For the text-containing cell, return its midpoint in (x, y) coordinate format. 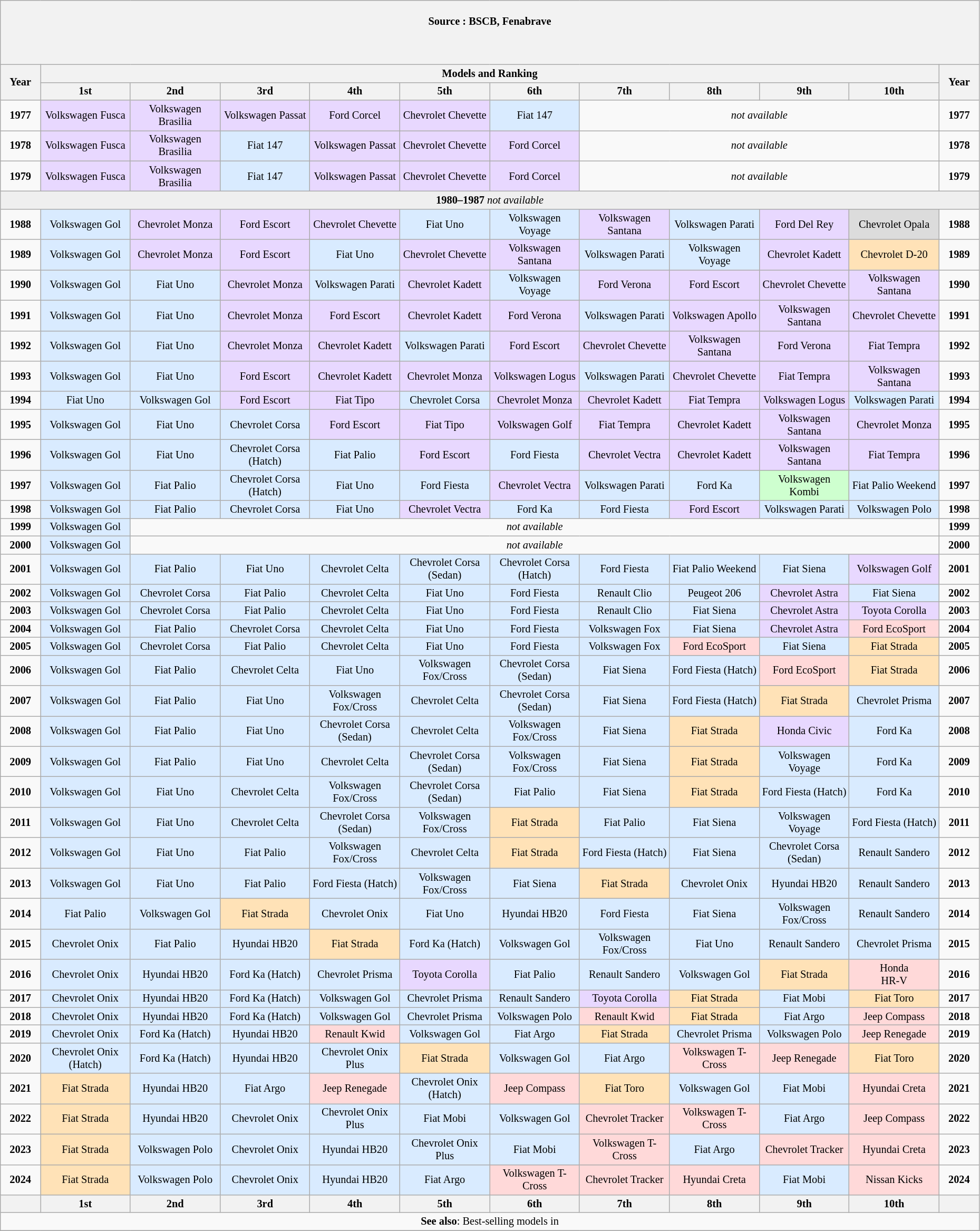
Chevrolet D-20 (894, 255)
See also: Best-selling models in (490, 1222)
Volkswagen Kombi (804, 485)
Volkswagen Apollo (714, 315)
Chevrolet Opala (894, 225)
Honda HR-V (894, 975)
Peugeot 206 (714, 593)
Honda Civic (804, 732)
Nissan Kicks (894, 1180)
1980–1987 not available (490, 200)
Models and Ranking (489, 74)
Source : BSCB, Fenabrave (490, 32)
Ford Del Rey (804, 225)
